Capture the cell that displays the provided text and extract its [X, Y] central coordinate. 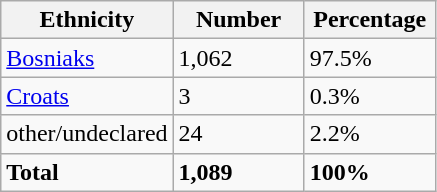
97.5% [370, 58]
Croats [87, 96]
Percentage [370, 20]
Bosniaks [87, 58]
Number [238, 20]
0.3% [370, 96]
1,089 [238, 172]
other/undeclared [87, 134]
100% [370, 172]
24 [238, 134]
2.2% [370, 134]
Ethnicity [87, 20]
3 [238, 96]
Total [87, 172]
1,062 [238, 58]
